Identify which cell holds the provided text, then report its (x, y) central coordinate. 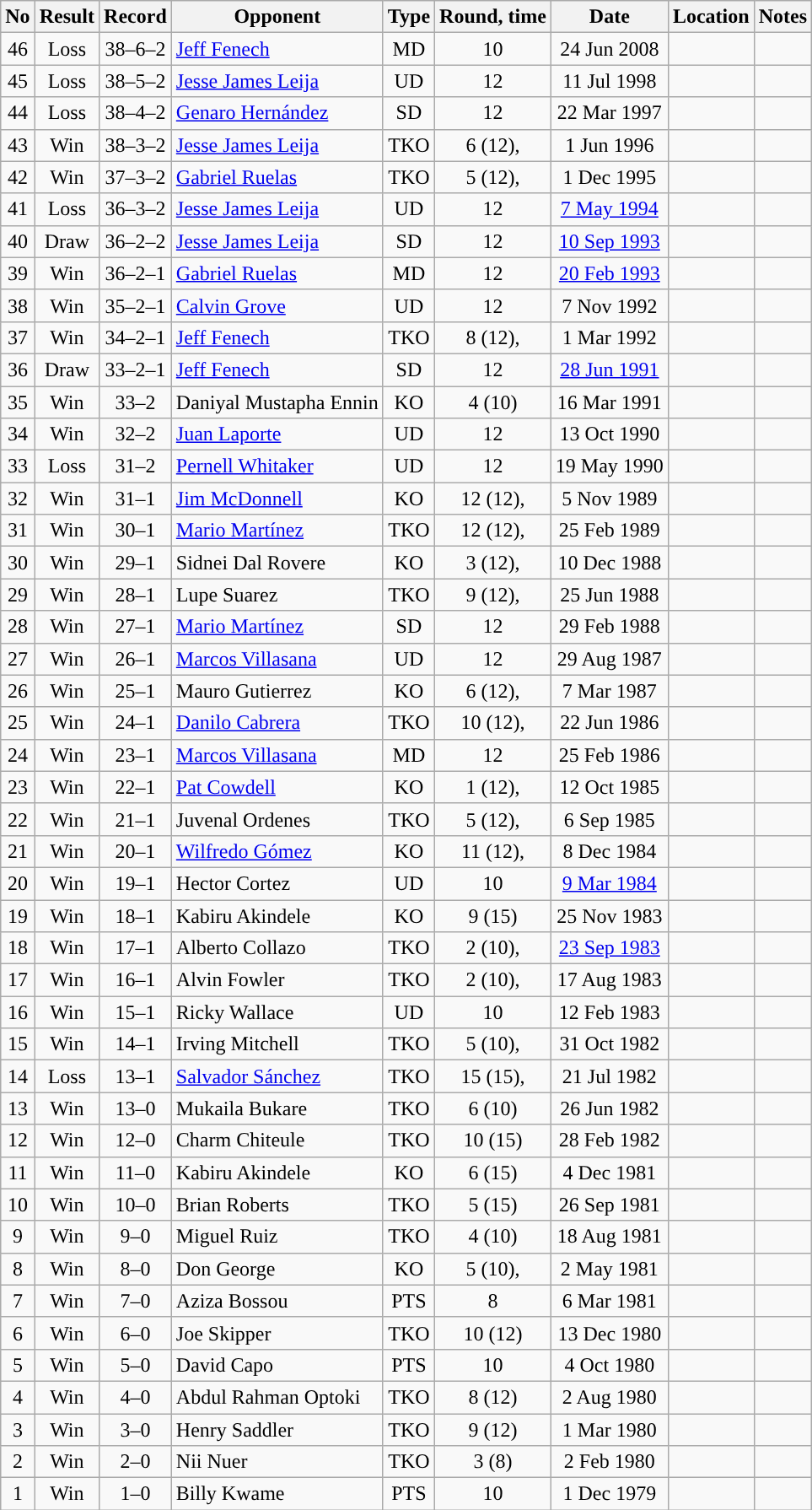
29–1 (136, 563)
20 Feb 1993 (609, 273)
29 (18, 595)
Danilo Cabrera (277, 723)
14 (18, 1076)
Alberto Collazo (277, 948)
25–1 (136, 691)
26–1 (136, 659)
11 (18, 1173)
8–0 (136, 1269)
17 Aug 1983 (609, 980)
36–2–2 (136, 241)
6 Sep 1985 (609, 819)
Abdul Rahman Optoki (277, 1397)
Jim McDonnell (277, 499)
14–1 (136, 1044)
25 Feb 1986 (609, 755)
23 (18, 787)
33 (18, 466)
11 (12), (493, 851)
17–1 (136, 948)
38–6–2 (136, 49)
Record (136, 17)
16 Mar 1991 (609, 402)
8 (12), (493, 337)
Type (408, 17)
10 (12) (493, 1333)
28 Jun 1991 (609, 369)
28–1 (136, 595)
Daniyal Mustapha Ennin (277, 402)
Billy Kwame (277, 1494)
13 Dec 1980 (609, 1333)
9 (15) (493, 915)
4 Dec 1981 (609, 1173)
Miguel Ruiz (277, 1237)
21–1 (136, 819)
21 (18, 851)
2–0 (136, 1462)
Date (609, 17)
20–1 (136, 851)
9 (18, 1237)
Nii Nuer (277, 1462)
Don George (277, 1269)
Mukaila Bukare (277, 1108)
7 Mar 1987 (609, 691)
16 (18, 1012)
Pernell Whitaker (277, 466)
19 (18, 915)
30–1 (136, 531)
1 Mar 1992 (609, 337)
13 Oct 1990 (609, 434)
34–2–1 (136, 337)
17 (18, 980)
Brian Roberts (277, 1205)
9 (12) (493, 1430)
19 May 1990 (609, 466)
9–0 (136, 1237)
29 Feb 1988 (609, 627)
7 (18, 1301)
31 (18, 531)
35–2–1 (136, 305)
22 Mar 1997 (609, 113)
3 (8) (493, 1462)
10 (12), (493, 723)
7 Nov 1992 (609, 305)
31–2 (136, 466)
David Capo (277, 1365)
Hector Cortez (277, 883)
Mauro Gutierrez (277, 691)
No (18, 17)
5 Nov 1989 (609, 499)
13 (18, 1108)
Juvenal Ordenes (277, 819)
6 (18, 1333)
1 (18, 1494)
24 (18, 755)
1 (12), (493, 787)
Juan Laporte (277, 434)
27–1 (136, 627)
26 Jun 1982 (609, 1108)
25 Nov 1983 (609, 915)
15 (18, 1044)
6–0 (136, 1333)
25 Jun 1988 (609, 595)
Result (67, 17)
Location (711, 17)
39 (18, 273)
Calvin Grove (277, 305)
20 (18, 883)
38–4–2 (136, 113)
18 (18, 948)
12–0 (136, 1141)
13–0 (136, 1108)
6 Mar 1981 (609, 1301)
33–2 (136, 402)
9 (12), (493, 595)
4–0 (136, 1397)
Ricky Wallace (277, 1012)
2 May 1981 (609, 1269)
25 Feb 1989 (609, 531)
11–0 (136, 1173)
4 (18, 1397)
36–2–1 (136, 273)
Round, time (493, 17)
3 (12), (493, 563)
42 (18, 177)
38 (18, 305)
16–1 (136, 980)
Opponent (277, 17)
22–1 (136, 787)
13–1 (136, 1076)
46 (18, 49)
22 Jun 1986 (609, 723)
12 Feb 1983 (609, 1012)
28 Feb 1982 (609, 1141)
Lupe Suarez (277, 595)
44 (18, 113)
27 (18, 659)
3–0 (136, 1430)
29 Aug 1987 (609, 659)
Alvin Fowler (277, 980)
26 Sep 1981 (609, 1205)
1 Dec 1979 (609, 1494)
5 (18, 1365)
31–1 (136, 499)
34 (18, 434)
15 (15), (493, 1076)
32 (18, 499)
1 Jun 1996 (609, 145)
Aziza Bossou (277, 1301)
36–3–2 (136, 209)
22 (18, 819)
18 Aug 1981 (609, 1237)
24 Jun 2008 (609, 49)
40 (18, 241)
2 (18, 1462)
25 (18, 723)
19–1 (136, 883)
33–2–1 (136, 369)
30 (18, 563)
38–5–2 (136, 81)
Henry Saddler (277, 1430)
10–0 (136, 1205)
2 Aug 1980 (609, 1397)
9 Mar 1984 (609, 883)
24–1 (136, 723)
Charm Chiteule (277, 1141)
15–1 (136, 1012)
10 Sep 1993 (609, 241)
10 Dec 1988 (609, 563)
41 (18, 209)
Pat Cowdell (277, 787)
Notes (782, 17)
45 (18, 81)
23–1 (136, 755)
1 Mar 1980 (609, 1430)
Irving Mitchell (277, 1044)
8 (12) (493, 1397)
36 (18, 369)
8 Dec 1984 (609, 851)
5 (15) (493, 1205)
1 Dec 1995 (609, 177)
Genaro Hernández (277, 113)
Sidnei Dal Rovere (277, 563)
11 Jul 1998 (609, 81)
7–0 (136, 1301)
10 (15) (493, 1141)
12 Oct 1985 (609, 787)
38–3–2 (136, 145)
7 May 1994 (609, 209)
3 (18, 1430)
1–0 (136, 1494)
21 Jul 1982 (609, 1076)
35 (18, 402)
2 Feb 1980 (609, 1462)
6 (10) (493, 1108)
Joe Skipper (277, 1333)
32–2 (136, 434)
31 Oct 1982 (609, 1044)
37 (18, 337)
4 Oct 1980 (609, 1365)
43 (18, 145)
37–3–2 (136, 177)
23 Sep 1983 (609, 948)
5–0 (136, 1365)
26 (18, 691)
Wilfredo Gómez (277, 851)
28 (18, 627)
Salvador Sánchez (277, 1076)
6 (15) (493, 1173)
18–1 (136, 915)
